Find where the given text appears and provide that cell's center as (X, Y) coordinate. 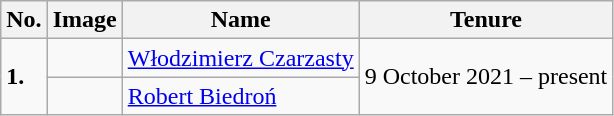
1. (24, 77)
Name (240, 20)
9 October 2021 – present (486, 77)
Włodzimierz Czarzasty (240, 58)
Robert Biedroń (240, 96)
No. (24, 20)
Tenure (486, 20)
Image (84, 20)
